Return [x, y] of the center of cell containing provided text 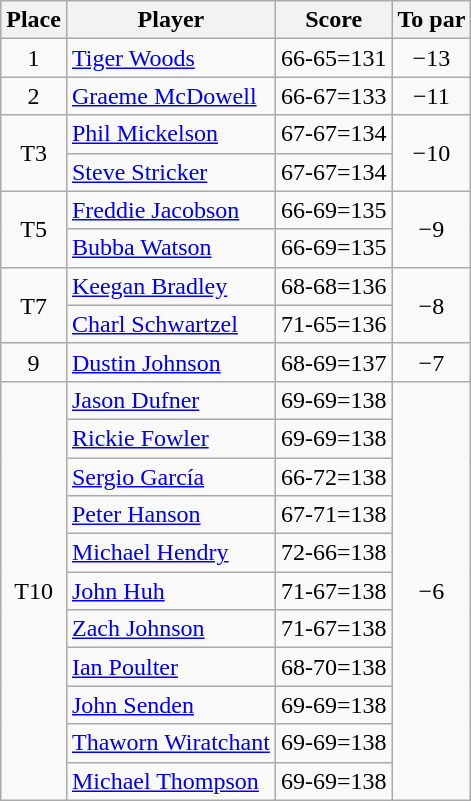
68-69=137 [334, 362]
Sergio García [170, 477]
T5 [34, 229]
Charl Schwartzel [170, 324]
Keegan Bradley [170, 286]
T7 [34, 305]
Bubba Watson [170, 248]
John Senden [170, 705]
To par [432, 20]
John Huh [170, 591]
−8 [432, 305]
Dustin Johnson [170, 362]
9 [34, 362]
Tiger Woods [170, 58]
66-72=138 [334, 477]
−10 [432, 153]
−11 [432, 96]
−13 [432, 58]
T3 [34, 153]
66-67=133 [334, 96]
Rickie Fowler [170, 438]
T10 [34, 590]
Jason Dufner [170, 400]
−7 [432, 362]
67-71=138 [334, 515]
Place [34, 20]
Steve Stricker [170, 172]
1 [34, 58]
−9 [432, 229]
Peter Hanson [170, 515]
Freddie Jacobson [170, 210]
71-65=136 [334, 324]
Phil Mickelson [170, 134]
68-68=136 [334, 286]
2 [34, 96]
68-70=138 [334, 667]
72-66=138 [334, 553]
Michael Thompson [170, 781]
Ian Poulter [170, 667]
Player [170, 20]
Zach Johnson [170, 629]
Score [334, 20]
−6 [432, 590]
Graeme McDowell [170, 96]
66-65=131 [334, 58]
Thaworn Wiratchant [170, 743]
Michael Hendry [170, 553]
